Pinpoint the cell where the given text exists, returning its (x, y) midpoint coordinate. 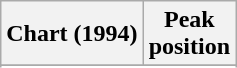
Peakposition (189, 34)
Chart (1994) (72, 34)
